Detect which cell encompasses the target text, then output its [X, Y] center coordinate. 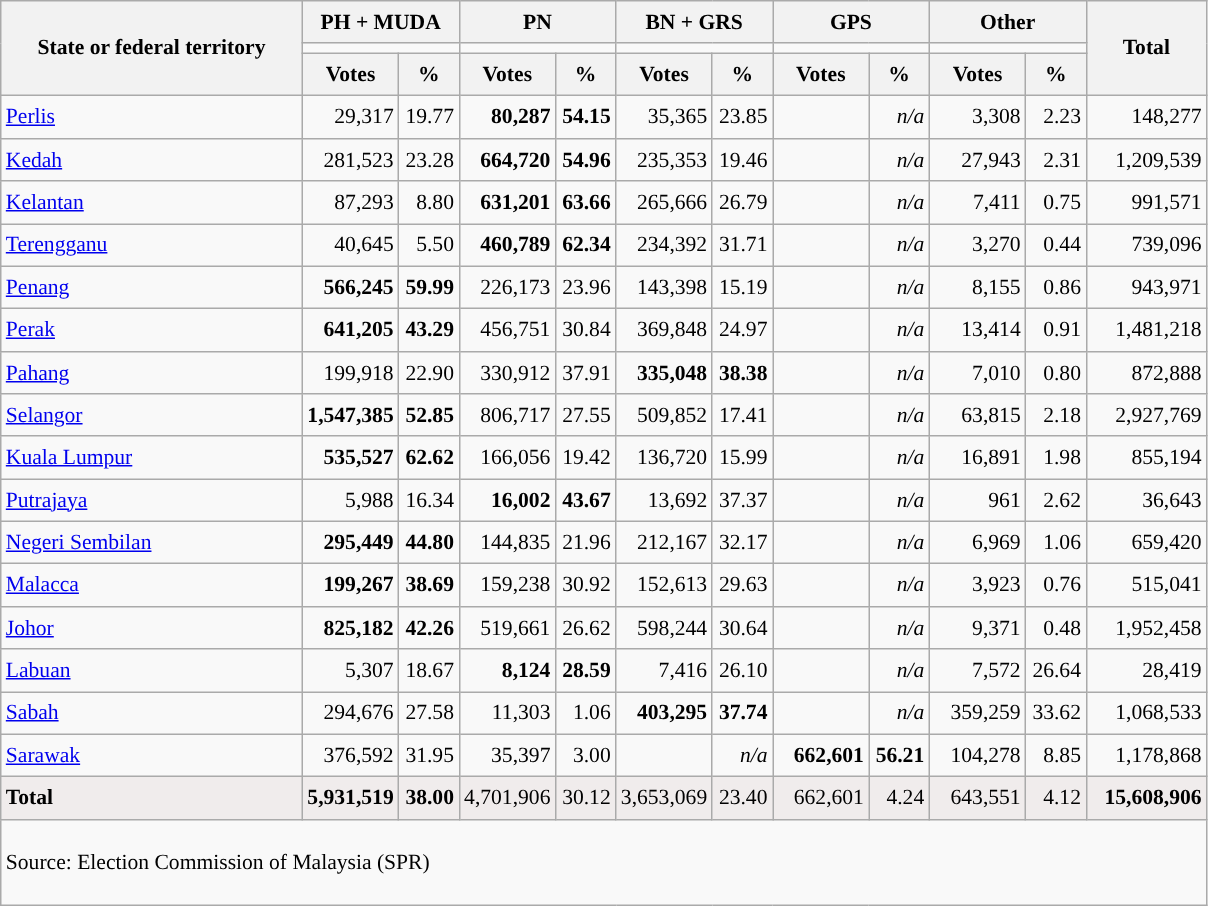
643,551 [977, 798]
212,167 [664, 544]
5,988 [350, 500]
37.37 [742, 500]
35,397 [507, 756]
159,238 [507, 586]
26.79 [742, 202]
28,419 [1146, 670]
44.80 [429, 544]
33.62 [1056, 714]
199,267 [350, 586]
0.91 [1056, 330]
Putrajaya [152, 500]
4.24 [899, 798]
21.96 [585, 544]
519,661 [507, 628]
152,613 [664, 586]
8,124 [507, 670]
872,888 [1146, 374]
19.42 [585, 458]
54.15 [585, 118]
Perak [152, 330]
566,245 [350, 288]
Sabah [152, 714]
26.64 [1056, 670]
24.97 [742, 330]
GPS [852, 22]
29,317 [350, 118]
26.62 [585, 628]
16,891 [977, 458]
0.75 [1056, 202]
8.80 [429, 202]
19.77 [429, 118]
1.98 [1056, 458]
31.95 [429, 756]
28.59 [585, 670]
226,173 [507, 288]
5,307 [350, 670]
5,931,519 [350, 798]
0.48 [1056, 628]
330,912 [507, 374]
63,815 [977, 416]
52.85 [429, 416]
825,182 [350, 628]
535,527 [350, 458]
15.99 [742, 458]
Kedah [152, 160]
0.76 [1056, 586]
104,278 [977, 756]
27.55 [585, 416]
8,155 [977, 288]
2,927,769 [1146, 416]
4,701,906 [507, 798]
2.23 [1056, 118]
43.67 [585, 500]
13,692 [664, 500]
38.69 [429, 586]
BN + GRS [694, 22]
30.12 [585, 798]
8.85 [1056, 756]
38.38 [742, 374]
State or federal territory [152, 48]
Penang [152, 288]
509,852 [664, 416]
456,751 [507, 330]
35,365 [664, 118]
17.41 [742, 416]
0.86 [1056, 288]
40,645 [350, 246]
6,969 [977, 544]
295,449 [350, 544]
148,277 [1146, 118]
31.71 [742, 246]
59.99 [429, 288]
26.10 [742, 670]
Other [1008, 22]
15.19 [742, 288]
15,608,906 [1146, 798]
Sarawak [152, 756]
63.66 [585, 202]
1,068,533 [1146, 714]
199,918 [350, 374]
3,653,069 [664, 798]
Malacca [152, 586]
32.17 [742, 544]
87,293 [350, 202]
294,676 [350, 714]
664,720 [507, 160]
62.62 [429, 458]
0.80 [1056, 374]
23.96 [585, 288]
659,420 [1146, 544]
13,414 [977, 330]
7,572 [977, 670]
7,416 [664, 670]
3,270 [977, 246]
2.62 [1056, 500]
16.34 [429, 500]
143,398 [664, 288]
27.58 [429, 714]
991,571 [1146, 202]
0.44 [1056, 246]
631,201 [507, 202]
30.64 [742, 628]
PN [538, 22]
62.34 [585, 246]
961 [977, 500]
Pahang [152, 374]
30.92 [585, 586]
1,547,385 [350, 416]
806,717 [507, 416]
335,048 [664, 374]
Selangor [152, 416]
56.21 [899, 756]
265,666 [664, 202]
23.85 [742, 118]
Source: Election Commission of Malaysia (SPR) [604, 863]
7,411 [977, 202]
Negeri Sembilan [152, 544]
38.00 [429, 798]
1,178,868 [1146, 756]
376,592 [350, 756]
7,010 [977, 374]
37.74 [742, 714]
641,205 [350, 330]
235,353 [664, 160]
4.12 [1056, 798]
42.26 [429, 628]
30.84 [585, 330]
1,481,218 [1146, 330]
281,523 [350, 160]
23.28 [429, 160]
515,041 [1146, 586]
739,096 [1146, 246]
Terengganu [152, 246]
16,002 [507, 500]
37.91 [585, 374]
403,295 [664, 714]
855,194 [1146, 458]
19.46 [742, 160]
136,720 [664, 458]
9,371 [977, 628]
3,923 [977, 586]
234,392 [664, 246]
PH + MUDA [380, 22]
943,971 [1146, 288]
23.40 [742, 798]
Labuan [152, 670]
54.96 [585, 160]
598,244 [664, 628]
2.31 [1056, 160]
2.18 [1056, 416]
22.90 [429, 374]
Perlis [152, 118]
369,848 [664, 330]
460,789 [507, 246]
27,943 [977, 160]
3.00 [585, 756]
Kuala Lumpur [152, 458]
Kelantan [152, 202]
18.67 [429, 670]
5.50 [429, 246]
80,287 [507, 118]
144,835 [507, 544]
166,056 [507, 458]
3,308 [977, 118]
Johor [152, 628]
359,259 [977, 714]
11,303 [507, 714]
43.29 [429, 330]
1,209,539 [1146, 160]
1,952,458 [1146, 628]
36,643 [1146, 500]
29.63 [742, 586]
